Determine the (x, y) coordinate at the center of the cell enclosing the given text.  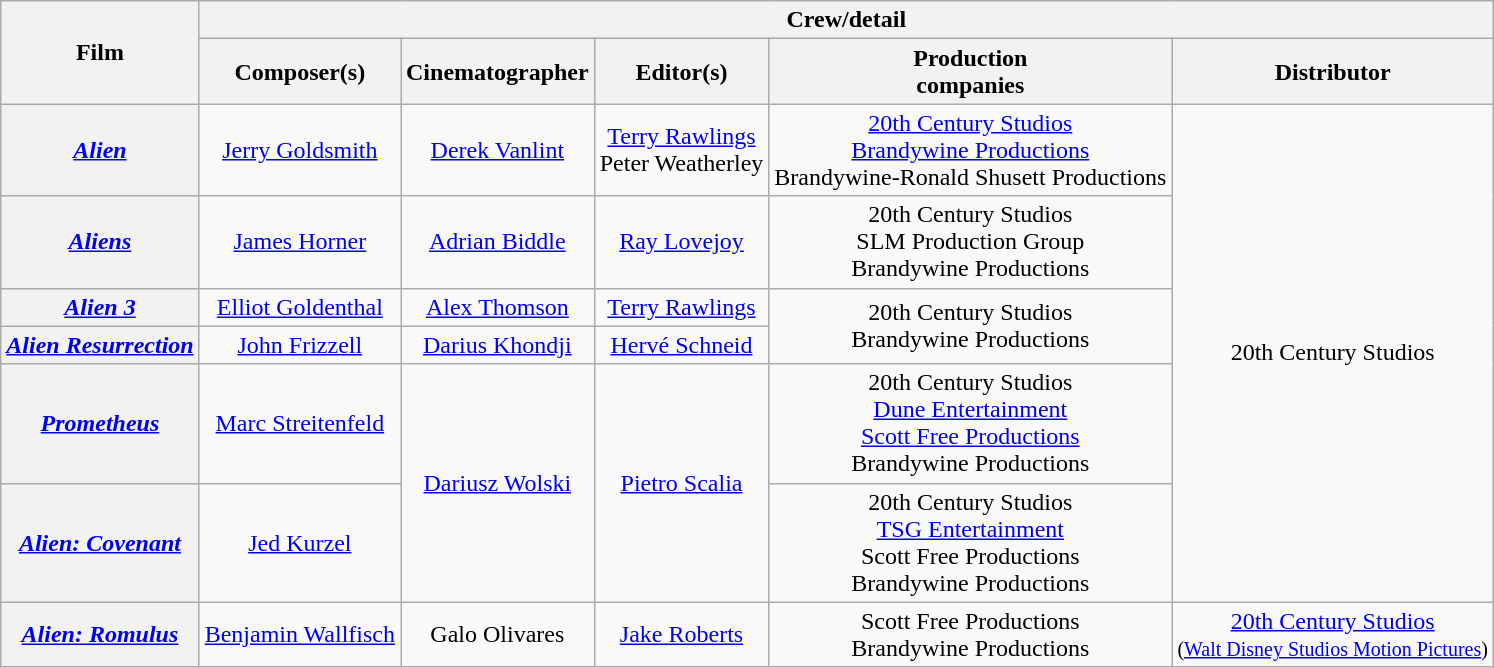
Terry Rawlings Peter Weatherley (682, 150)
James Horner (300, 242)
20th Century Studios SLM Production Group Brandywine Productions (970, 242)
20th Century Studios Brandywine Productions (970, 326)
20th Century Studios Brandywine Productions Brandywine-Ronald Shusett Productions (970, 150)
Dariusz Wolski (497, 483)
Terry Rawlings (682, 307)
John Frizzell (300, 345)
Prometheus (100, 424)
Film (100, 52)
Aliens (100, 242)
Production companies (970, 72)
Benjamin Wallfisch (300, 634)
Alien: Covenant (100, 542)
Cinematographer (497, 72)
Editor(s) (682, 72)
Alien: Romulus (100, 634)
Derek Vanlint (497, 150)
Jake Roberts (682, 634)
Composer(s) (300, 72)
20th Century Studios (1333, 353)
Jed Kurzel (300, 542)
Alien (100, 150)
Jerry Goldsmith (300, 150)
Alex Thomson (497, 307)
Alien 3 (100, 307)
Galo Olivares (497, 634)
Darius Khondji (497, 345)
20th Century Studios Dune Entertainment Scott Free Productions Brandywine Productions (970, 424)
Crew/detail (846, 20)
Hervé Schneid (682, 345)
Elliot Goldenthal (300, 307)
Distributor (1333, 72)
Pietro Scalia (682, 483)
Ray Lovejoy (682, 242)
Adrian Biddle (497, 242)
20th Century Studios(Walt Disney Studios Motion Pictures) (1333, 634)
Alien Resurrection (100, 345)
Scott Free ProductionsBrandywine Productions (970, 634)
20th Century Studios TSG Entertainment Scott Free Productions Brandywine Productions (970, 542)
Marc Streitenfeld (300, 424)
